Return (X, Y) of the center of cell containing provided text 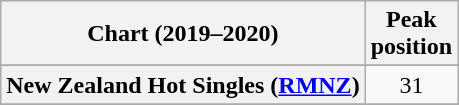
Chart (2019–2020) (183, 34)
Peakposition (411, 34)
New Zealand Hot Singles (RMNZ) (183, 85)
31 (411, 85)
